Search for the cell housing the specified text and yield its (X, Y) center coordinate. 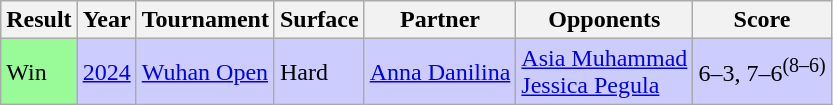
Score (762, 20)
Result (39, 20)
Tournament (205, 20)
2024 (106, 72)
6–3, 7–6(8–6) (762, 72)
Opponents (604, 20)
Partner (440, 20)
Year (106, 20)
Asia Muhammad Jessica Pegula (604, 72)
Anna Danilina (440, 72)
Win (39, 72)
Hard (319, 72)
Wuhan Open (205, 72)
Surface (319, 20)
